Determine the [x, y] coordinate at the center of the cell enclosing the given text.  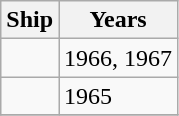
Years [118, 20]
Ship [30, 20]
1965 [118, 96]
1966, 1967 [118, 58]
